Output the (X, Y) coordinate of the center of the cell containing the given text.  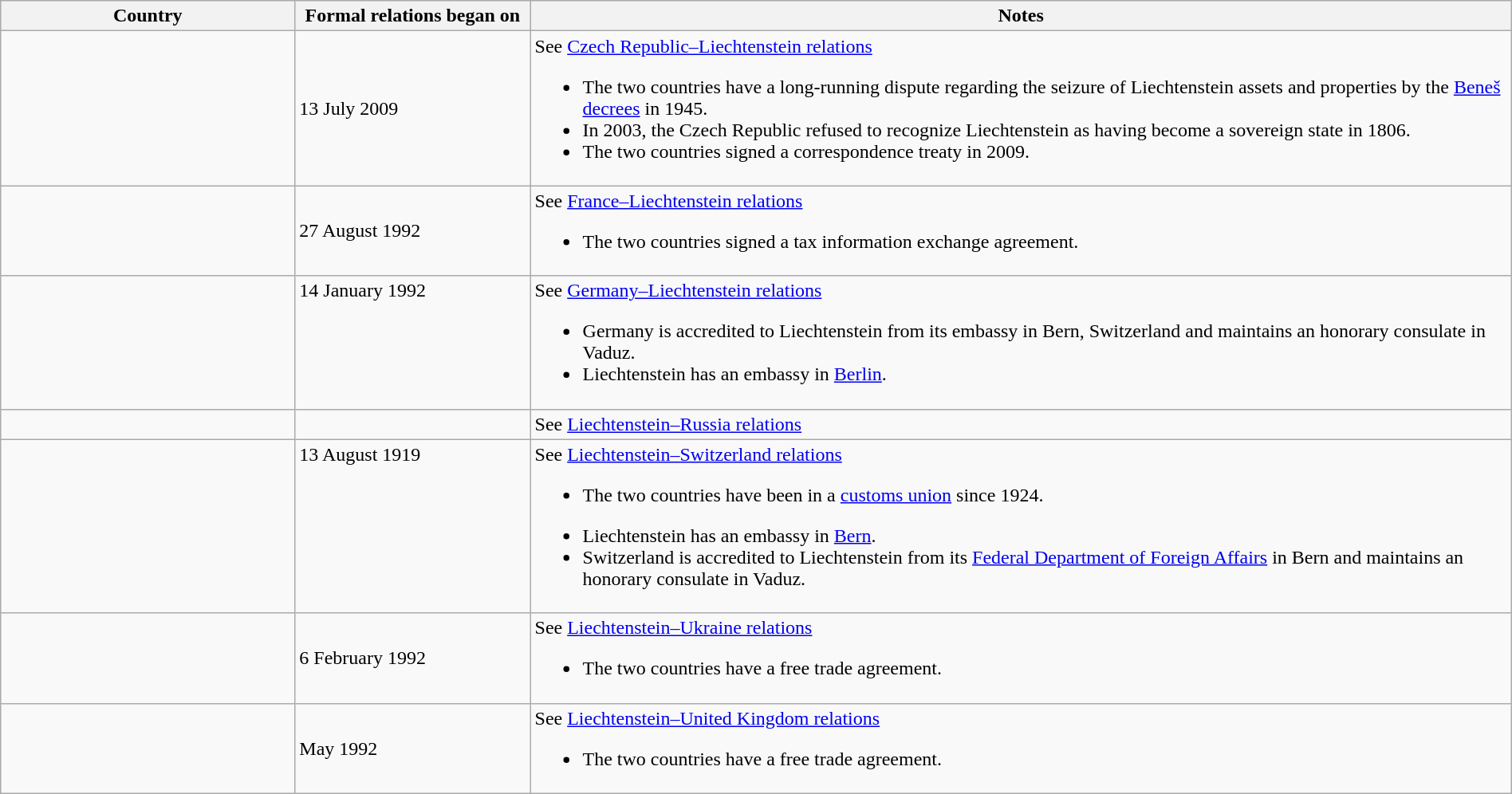
13 August 1919 (413, 526)
May 1992 (413, 748)
Formal relations began on (413, 16)
See Liechtenstein–United Kingdom relationsThe two countries have a free trade agreement. (1021, 748)
Notes (1021, 16)
6 February 1992 (413, 658)
13 July 2009 (413, 108)
14 January 1992 (413, 343)
27 August 1992 (413, 231)
Country (148, 16)
See Liechtenstein–Ukraine relationsThe two countries have a free trade agreement. (1021, 658)
See France–Liechtenstein relationsThe two countries signed a tax information exchange agreement. (1021, 231)
See Liechtenstein–Russia relations (1021, 424)
